Provide the (x, y) coordinate of the cell's center where the given text is located.  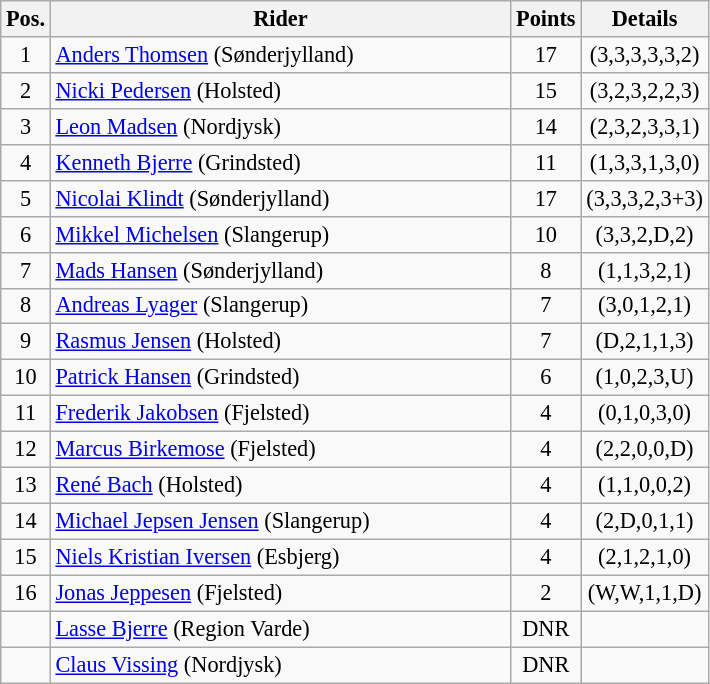
(1,3,3,1,3,0) (644, 162)
Jonas Jeppesen (Fjelsted) (280, 593)
Points (546, 19)
(2,D,0,1,1) (644, 521)
Frederik Jakobsen (Fjelsted) (280, 414)
René Bach (Holsted) (280, 485)
Anders Thomsen (Sønderjylland) (280, 55)
(3,2,3,2,2,3) (644, 90)
Mikkel Michelsen (Slangerup) (280, 234)
Andreas Lyager (Slangerup) (280, 306)
(3,0,1,2,1) (644, 306)
Marcus Birkemose (Fjelsted) (280, 450)
(D,2,1,1,3) (644, 342)
(2,3,2,3,3,1) (644, 126)
1 (26, 55)
(3,3,3,3,3,2) (644, 55)
Nicki Pedersen (Holsted) (280, 90)
Leon Madsen (Nordjysk) (280, 126)
16 (26, 593)
Kenneth Bjerre (Grindsted) (280, 162)
Lasse Bjerre (Region Varde) (280, 629)
Nicolai Klindt (Sønderjylland) (280, 198)
3 (26, 126)
(1,1,0,0,2) (644, 485)
(W,W,1,1,D) (644, 593)
Patrick Hansen (Grindsted) (280, 378)
Niels Kristian Iversen (Esbjerg) (280, 557)
Michael Jepsen Jensen (Slangerup) (280, 521)
Rasmus Jensen (Holsted) (280, 342)
Claus Vissing (Nordjysk) (280, 665)
Rider (280, 19)
(1,1,3,2,1) (644, 270)
(2,2,0,0,D) (644, 450)
13 (26, 485)
Pos. (26, 19)
12 (26, 450)
(3,3,2,D,2) (644, 234)
(0,1,0,3,0) (644, 414)
5 (26, 198)
(1,0,2,3,U) (644, 378)
Details (644, 19)
9 (26, 342)
Mads Hansen (Sønderjylland) (280, 270)
(3,3,3,2,3+3) (644, 198)
(2,1,2,1,0) (644, 557)
